Pinpoint the cell where the given text exists, returning its (x, y) midpoint coordinate. 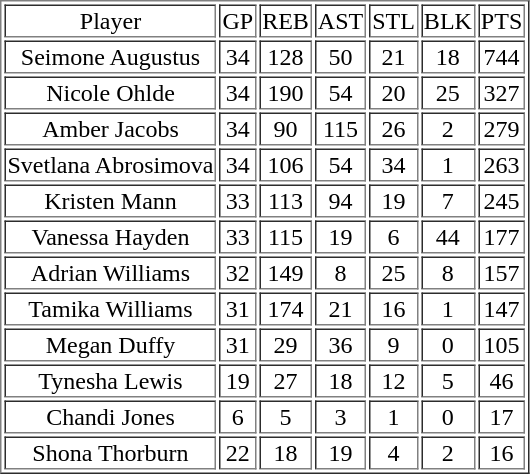
263 (502, 164)
7 (448, 200)
Chandi Jones (110, 416)
22 (238, 452)
Shona Thorburn (110, 452)
105 (502, 344)
Amber Jacobs (110, 128)
Player (110, 20)
Seimone Augustus (110, 56)
279 (502, 128)
Megan Duffy (110, 344)
4 (394, 452)
12 (394, 380)
17 (502, 416)
GP (238, 20)
Vanessa Hayden (110, 236)
147 (502, 308)
94 (340, 200)
327 (502, 92)
106 (286, 164)
46 (502, 380)
26 (394, 128)
Kristen Mann (110, 200)
50 (340, 56)
744 (502, 56)
113 (286, 200)
149 (286, 272)
9 (394, 344)
90 (286, 128)
29 (286, 344)
AST (340, 20)
44 (448, 236)
Tamika Williams (110, 308)
27 (286, 380)
32 (238, 272)
177 (502, 236)
128 (286, 56)
20 (394, 92)
STL (394, 20)
174 (286, 308)
BLK (448, 20)
245 (502, 200)
Adrian Williams (110, 272)
PTS (502, 20)
36 (340, 344)
Nicole Ohlde (110, 92)
Tynesha Lewis (110, 380)
REB (286, 20)
157 (502, 272)
Svetlana Abrosimova (110, 164)
190 (286, 92)
3 (340, 416)
